Scan for the cell matching the given text and deliver its [X, Y] coordinate at center. 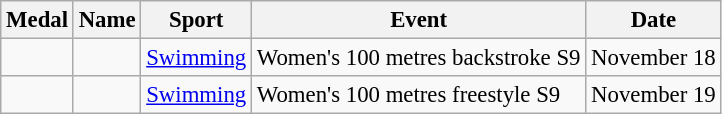
Women's 100 metres backstroke S9 [419, 58]
Women's 100 metres freestyle S9 [419, 95]
Medal [38, 20]
November 19 [654, 95]
Sport [196, 20]
Event [419, 20]
Date [654, 20]
Name [107, 20]
November 18 [654, 58]
